Extract the (X, Y) coordinate from the center of the cell holding the provided text.  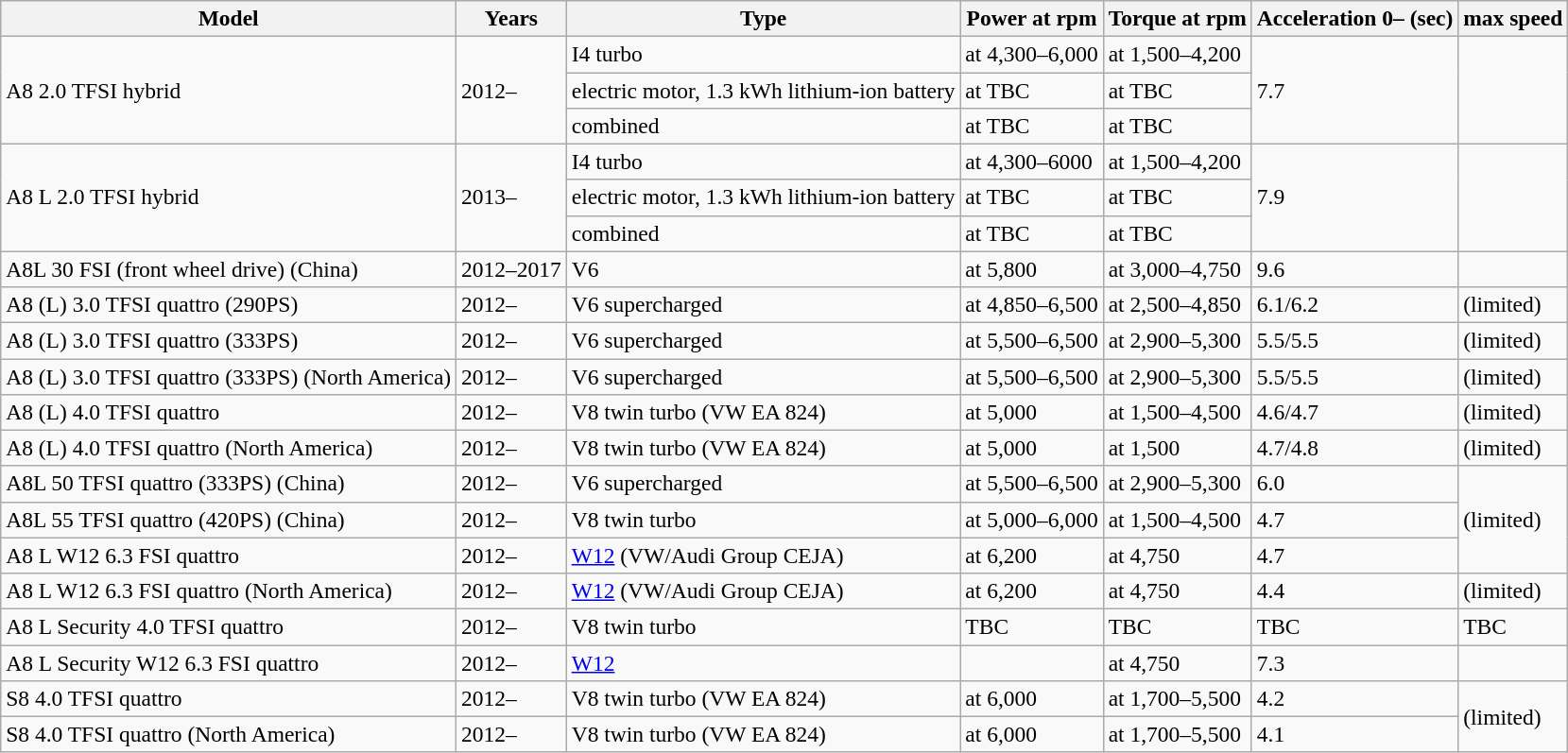
at 2,500–4,850 (1178, 304)
4.2 (1354, 698)
A8L 55 TFSI quattro (420PS) (China) (229, 520)
max speed (1513, 18)
V6 (764, 269)
6.0 (1354, 484)
7.7 (1354, 90)
4.6/4.7 (1354, 412)
at 4,300–6,000 (1032, 54)
A8 (L) 3.0 TFSI quattro (333PS) (North America) (229, 376)
A8L 50 TFSI quattro (333PS) (China) (229, 484)
at 5,800 (1032, 269)
4.1 (1354, 734)
A8 (L) 4.0 TFSI quattro (North America) (229, 448)
2012–2017 (512, 269)
6.1/6.2 (1354, 304)
at 3,000–4,750 (1178, 269)
A8 L W12 6.3 FSI quattro (North America) (229, 590)
at 1,500 (1178, 448)
A8 L Security 4.0 TFSI quattro (229, 626)
7.3 (1354, 662)
Torque at rpm (1178, 18)
4.4 (1354, 590)
Type (764, 18)
A8 (L) 4.0 TFSI quattro (229, 412)
A8L 30 FSI (front wheel drive) (China) (229, 269)
A8 L W12 6.3 FSI quattro (229, 556)
S8 4.0 TFSI quattro (North America) (229, 734)
at 5,000–6,000 (1032, 520)
Years (512, 18)
7.9 (1354, 197)
Acceleration 0– (sec) (1354, 18)
A8 (L) 3.0 TFSI quattro (290PS) (229, 304)
S8 4.0 TFSI quattro (229, 698)
at 4,300–6000 (1032, 162)
Power at rpm (1032, 18)
4.7/4.8 (1354, 448)
at 4,850–6,500 (1032, 304)
W12 (764, 662)
A8 L Security W12 6.3 FSI quattro (229, 662)
A8 2.0 TFSI hybrid (229, 90)
A8 L 2.0 TFSI hybrid (229, 197)
9.6 (1354, 269)
2013– (512, 197)
Model (229, 18)
A8 (L) 3.0 TFSI quattro (333PS) (229, 340)
